For the text-containing cell, return its midpoint in (x, y) coordinate format. 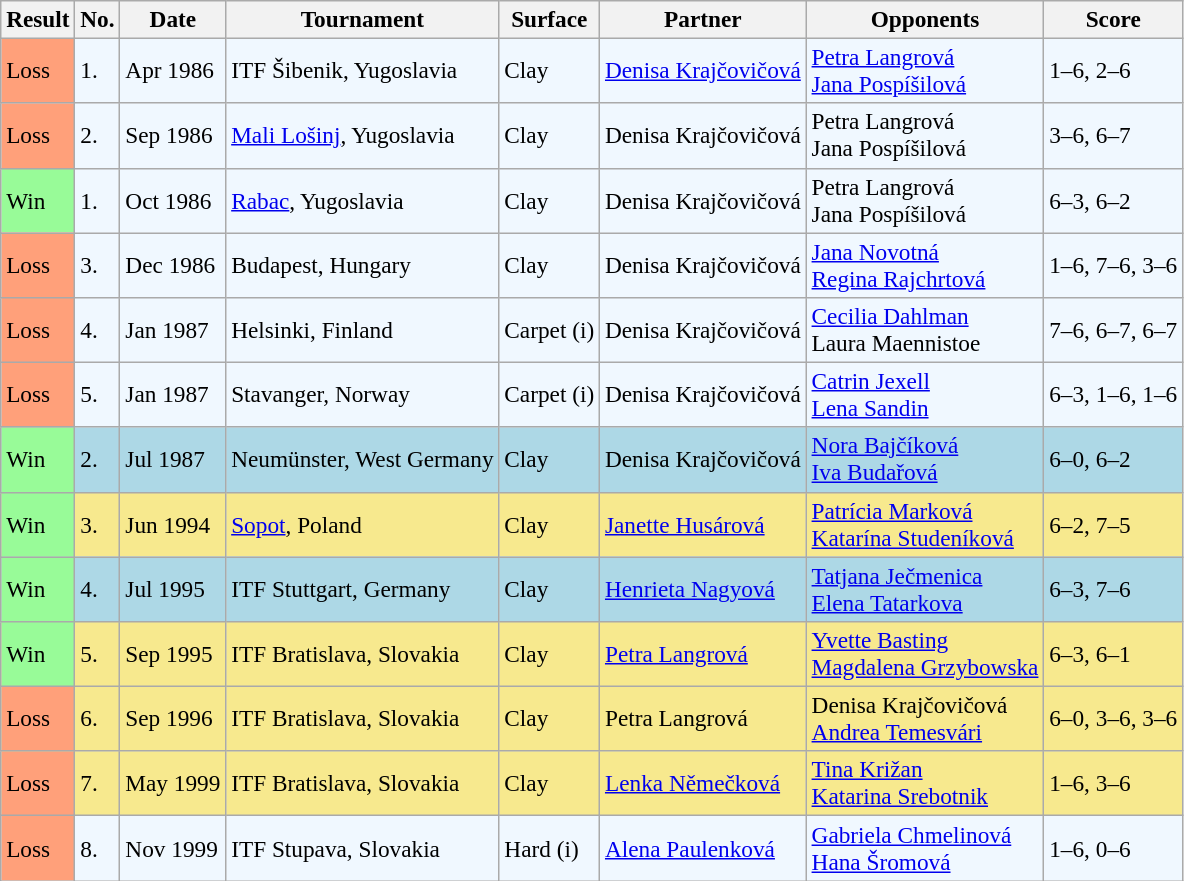
7–6, 6–7, 6–7 (1114, 330)
1–6, 0–6 (1114, 848)
Date (173, 19)
6–3, 6–2 (1114, 200)
Yvette Basting Magdalena Grzybowska (925, 654)
Sopot, Poland (362, 524)
ITF Šibenik, Yugoslavia (362, 70)
Tournament (362, 19)
1–6, 2–6 (1114, 70)
6–2, 7–5 (1114, 524)
Alena Paulenková (704, 848)
May 1999 (173, 784)
8. (98, 848)
Neumünster, West Germany (362, 460)
Jul 1995 (173, 588)
Patrícia Marková Katarína Studeníková (925, 524)
6–3, 6–1 (1114, 654)
Nov 1999 (173, 848)
6–0, 6–2 (1114, 460)
Denisa Krajčovičová Andrea Temesvári (925, 718)
Helsinki, Finland (362, 330)
Jana Novotná Regina Rajchrtová (925, 264)
Tatjana Ječmenica Elena Tatarkova (925, 588)
Jul 1987 (173, 460)
Sep 1995 (173, 654)
Partner (704, 19)
Surface (550, 19)
Gabriela Chmelinová Hana Šromová (925, 848)
Henrieta Nagyová (704, 588)
No. (98, 19)
Oct 1986 (173, 200)
6. (98, 718)
6–3, 1–6, 1–6 (1114, 394)
Hard (i) (550, 848)
3–6, 6–7 (1114, 136)
Opponents (925, 19)
Janette Husárová (704, 524)
Apr 1986 (173, 70)
Budapest, Hungary (362, 264)
Score (1114, 19)
Cecilia Dahlman Laura Maennistoe (925, 330)
1–6, 3–6 (1114, 784)
6–3, 7–6 (1114, 588)
Sep 1996 (173, 718)
Catrin Jexell Lena Sandin (925, 394)
Mali Lošinj, Yugoslavia (362, 136)
ITF Stupava, Slovakia (362, 848)
Rabac, Yugoslavia (362, 200)
7. (98, 784)
ITF Stuttgart, Germany (362, 588)
6–0, 3–6, 3–6 (1114, 718)
Nora Bajčíková Iva Budařová (925, 460)
Tina Križan Katarina Srebotnik (925, 784)
1–6, 7–6, 3–6 (1114, 264)
Lenka Němečková (704, 784)
Jun 1994 (173, 524)
Result (38, 19)
Dec 1986 (173, 264)
Sep 1986 (173, 136)
Stavanger, Norway (362, 394)
